Locate the cell with the specified text and output its [X, Y] center coordinate. 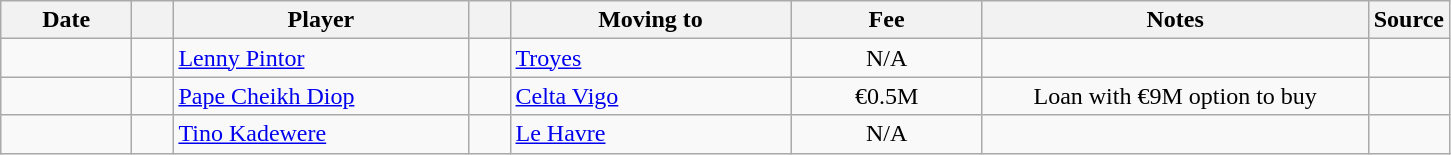
Tino Kadewere [321, 134]
Notes [1175, 20]
Troyes [650, 58]
Player [321, 20]
Celta Vigo [650, 96]
Date [66, 20]
€0.5M [886, 96]
Fee [886, 20]
Moving to [650, 20]
Source [1408, 20]
Lenny Pintor [321, 58]
Le Havre [650, 134]
Loan with €9M option to buy [1175, 96]
Pape Cheikh Diop [321, 96]
